From the cell containing the given text, extract its center point as (x, y) coordinate. 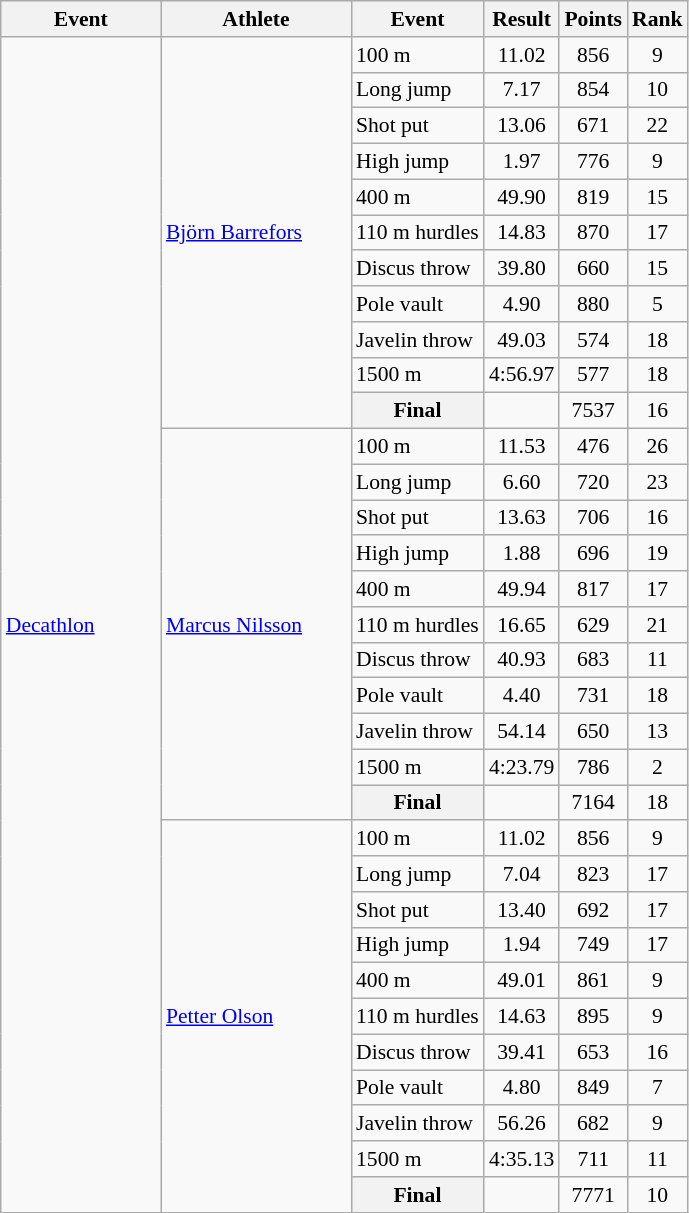
13.06 (522, 126)
1.97 (522, 162)
49.03 (522, 340)
476 (593, 447)
49.90 (522, 197)
7 (658, 1088)
5 (658, 304)
861 (593, 981)
819 (593, 197)
711 (593, 1159)
4:56.97 (522, 375)
823 (593, 874)
731 (593, 696)
7771 (593, 1195)
895 (593, 1017)
54.14 (522, 732)
1.88 (522, 554)
39.41 (522, 1052)
4.90 (522, 304)
39.80 (522, 269)
1.94 (522, 945)
Petter Olson (256, 1017)
880 (593, 304)
682 (593, 1124)
Decathlon (81, 625)
16.65 (522, 625)
7537 (593, 411)
786 (593, 767)
671 (593, 126)
660 (593, 269)
13.63 (522, 518)
4.40 (522, 696)
49.94 (522, 589)
2 (658, 767)
7.04 (522, 874)
49.01 (522, 981)
14.83 (522, 233)
Marcus Nilsson (256, 625)
4.80 (522, 1088)
577 (593, 375)
776 (593, 162)
749 (593, 945)
650 (593, 732)
854 (593, 90)
13.40 (522, 910)
Points (593, 19)
22 (658, 126)
56.26 (522, 1124)
7164 (593, 803)
Result (522, 19)
696 (593, 554)
574 (593, 340)
Björn Barrefors (256, 233)
692 (593, 910)
4:35.13 (522, 1159)
849 (593, 1088)
720 (593, 482)
817 (593, 589)
6.60 (522, 482)
23 (658, 482)
19 (658, 554)
629 (593, 625)
14.63 (522, 1017)
21 (658, 625)
706 (593, 518)
683 (593, 660)
13 (658, 732)
26 (658, 447)
Athlete (256, 19)
4:23.79 (522, 767)
Rank (658, 19)
7.17 (522, 90)
870 (593, 233)
40.93 (522, 660)
653 (593, 1052)
11.53 (522, 447)
